Search for the cell housing the specified text and yield its [x, y] center coordinate. 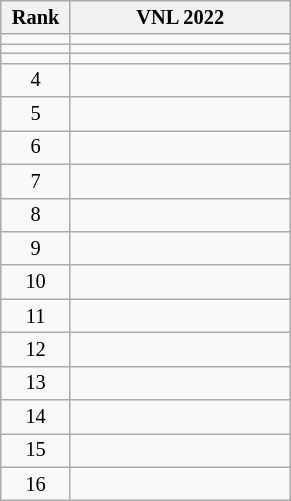
12 [36, 349]
4 [36, 80]
8 [36, 215]
10 [36, 282]
14 [36, 417]
16 [36, 484]
Rank [36, 17]
6 [36, 147]
7 [36, 181]
13 [36, 383]
15 [36, 450]
5 [36, 114]
VNL 2022 [180, 17]
9 [36, 248]
11 [36, 316]
